Search for the cell housing the specified text and yield its [x, y] center coordinate. 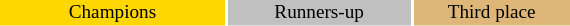
Runners-up [319, 13]
Champions [112, 13]
Third place [492, 13]
